Capture the cell that displays the provided text and extract its [X, Y] central coordinate. 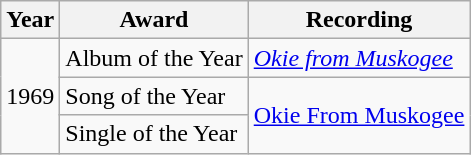
1969 [30, 96]
Okie From Muskogee [359, 115]
Song of the Year [154, 96]
Recording [359, 20]
Album of the Year [154, 58]
Single of the Year [154, 134]
Award [154, 20]
Year [30, 20]
Okie from Muskogee [359, 58]
